Search for the cell housing the specified text and yield its [x, y] center coordinate. 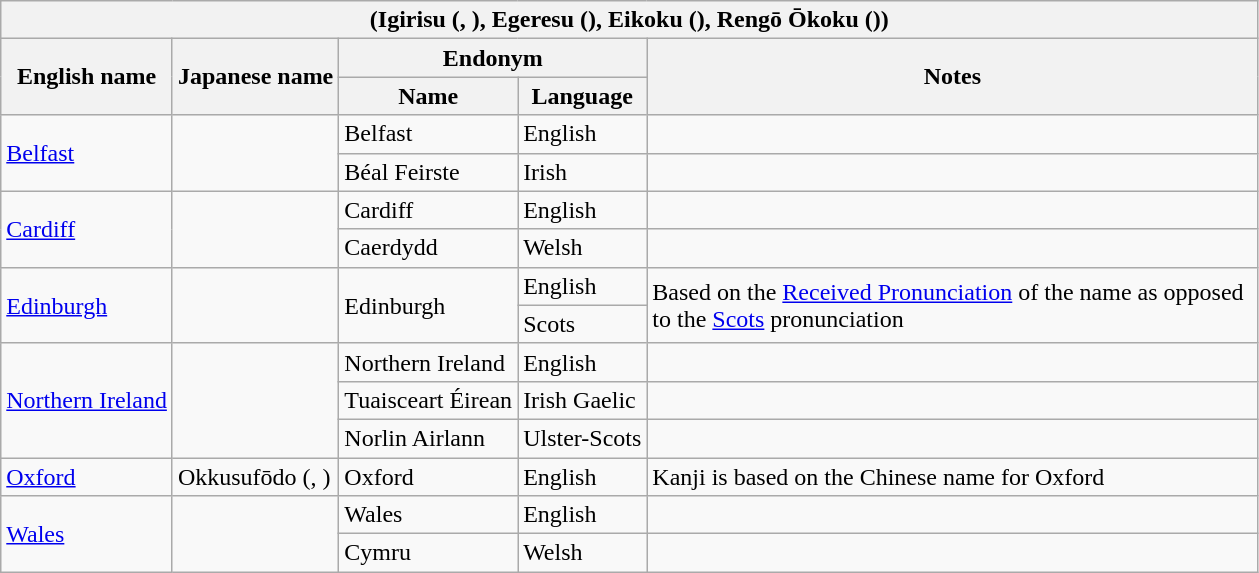
Irish Gaelic [582, 400]
Endonym [493, 58]
Norlin Airlann [428, 438]
Language [582, 96]
Béal Feirste [428, 172]
Kanji is based on the Chinese name for Oxford [952, 477]
Name [428, 96]
Japanese name [255, 77]
Based on the Received Pronunciation of the name as opposed to the Scots pronunciation [952, 305]
English name [87, 77]
Irish [582, 172]
Okkusufōdo (, ) [255, 477]
Tuaisceart Éirean [428, 400]
(Igirisu (, ), Egeresu (), Eikoku (), Rengō Ōkoku ()) [630, 20]
Ulster-Scots [582, 438]
Scots [582, 324]
Caerdydd [428, 248]
Notes [952, 77]
Cymru [428, 553]
